Extract the (x, y) coordinate from the center of the cell holding the provided text.  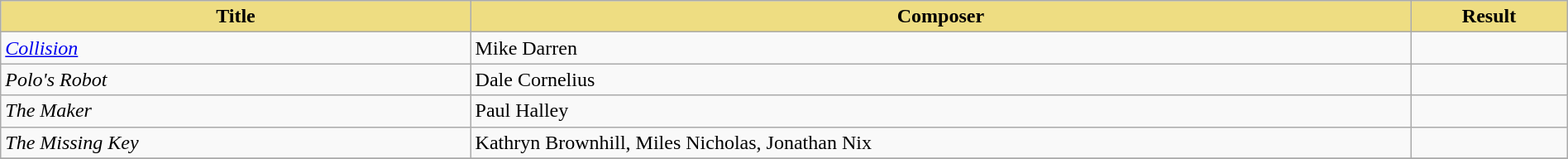
Title (236, 17)
Composer (941, 17)
Collision (236, 48)
Mike Darren (941, 48)
Kathryn Brownhill, Miles Nicholas, Jonathan Nix (941, 142)
Dale Cornelius (941, 79)
Polo's Robot (236, 79)
The Missing Key (236, 142)
Result (1489, 17)
The Maker (236, 111)
Paul Halley (941, 111)
